Extract the (x, y) coordinate from the center of the cell holding the provided text.  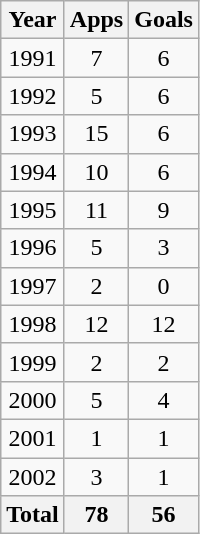
4 (164, 400)
56 (164, 515)
1992 (33, 96)
11 (96, 210)
1994 (33, 172)
7 (96, 58)
Goals (164, 20)
1997 (33, 286)
2001 (33, 438)
Apps (96, 20)
10 (96, 172)
Total (33, 515)
0 (164, 286)
Year (33, 20)
1993 (33, 134)
78 (96, 515)
2002 (33, 477)
1991 (33, 58)
1995 (33, 210)
1998 (33, 324)
15 (96, 134)
9 (164, 210)
1996 (33, 248)
1999 (33, 362)
2000 (33, 400)
